Detect which cell encompasses the target text, then output its (X, Y) center coordinate. 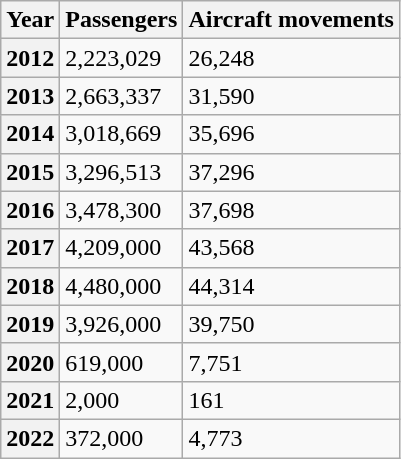
43,568 (292, 248)
2012 (30, 58)
26,248 (292, 58)
2014 (30, 134)
3,478,300 (122, 210)
39,750 (292, 324)
44,314 (292, 286)
2020 (30, 362)
4,480,000 (122, 286)
161 (292, 400)
2016 (30, 210)
2015 (30, 172)
Passengers (122, 20)
3,018,669 (122, 134)
4,773 (292, 438)
37,296 (292, 172)
37,698 (292, 210)
35,696 (292, 134)
2021 (30, 400)
Year (30, 20)
2,000 (122, 400)
Aircraft movements (292, 20)
3,926,000 (122, 324)
4,209,000 (122, 248)
31,590 (292, 96)
2,663,337 (122, 96)
3,296,513 (122, 172)
7,751 (292, 362)
372,000 (122, 438)
2013 (30, 96)
2017 (30, 248)
2019 (30, 324)
619,000 (122, 362)
2018 (30, 286)
2022 (30, 438)
2,223,029 (122, 58)
